For the text-containing cell, return its midpoint in [x, y] coordinate format. 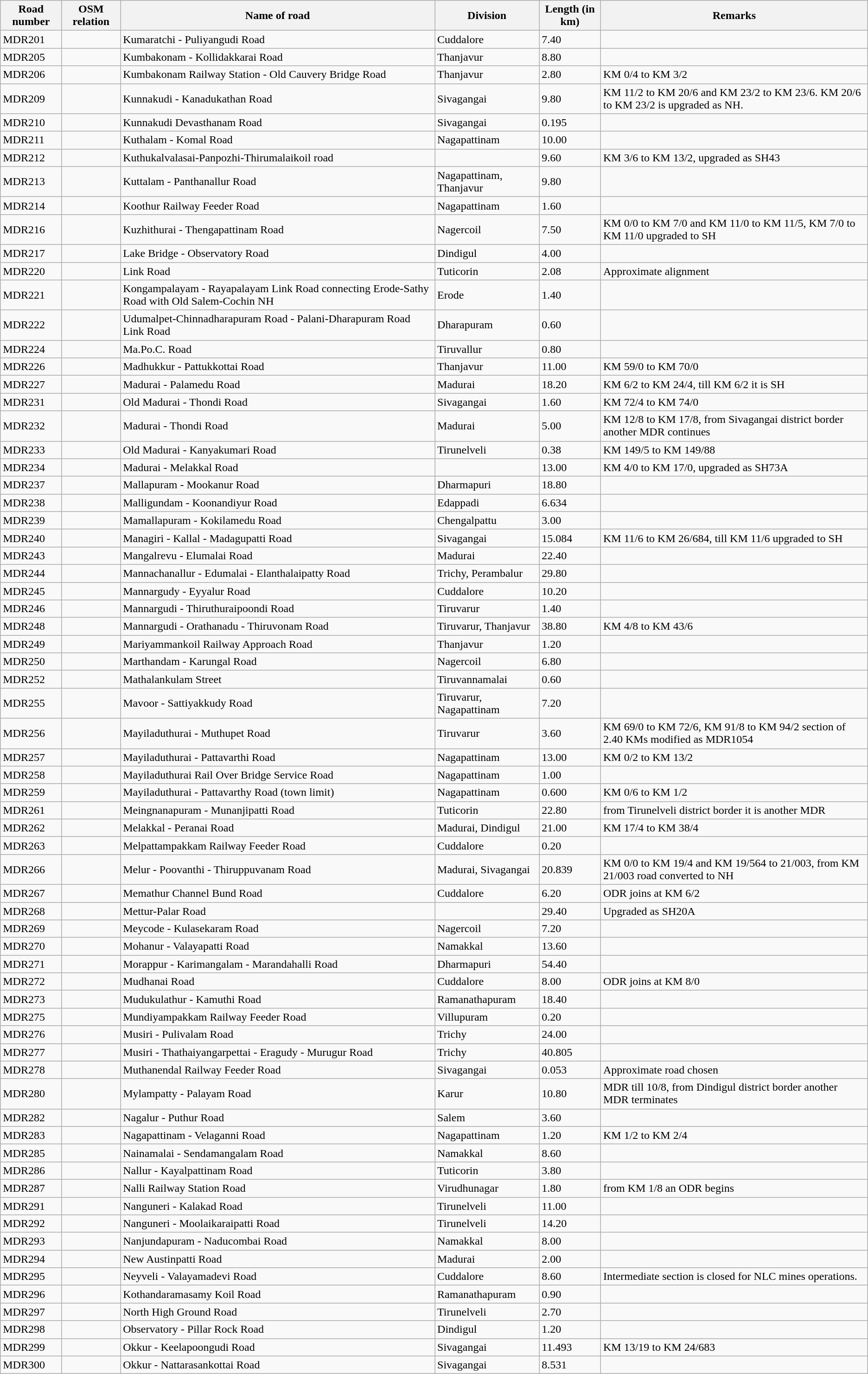
MDR300 [31, 1365]
KM 6/2 to KM 24/4, till KM 6/2 it is SH [734, 384]
KM 69/0 to KM 72/6, KM 91/8 to KM 94/2 section of 2.40 KMs modified as MDR1054 [734, 734]
MDR205 [31, 57]
Nagapattinam - Velaganni Road [278, 1135]
Mundiyampakkam Railway Feeder Road [278, 1017]
MDR214 [31, 205]
MDR261 [31, 810]
MDR280 [31, 1093]
6.80 [570, 662]
21.00 [570, 828]
MDR233 [31, 450]
Length (in km) [570, 16]
MDR245 [31, 591]
KM 11/6 to KM 26/684, till KM 11/6 upgraded to SH [734, 538]
2.70 [570, 1312]
MDR237 [31, 485]
Nanguneri - Moolaikaraipatti Road [278, 1224]
Erode [487, 295]
KM 0/0 to KM 19/4 and KM 19/564 to 21/003, from KM 21/003 road converted to NH [734, 869]
Approximate road chosen [734, 1070]
Edappadi [487, 503]
Tiruvannamalai [487, 679]
Kothandaramasamy Koil Road [278, 1294]
29.40 [570, 911]
Nainamalai - Sendamangalam Road [278, 1153]
Memathur Channel Bund Road [278, 893]
MDR211 [31, 140]
MDR201 [31, 39]
MDR262 [31, 828]
4.00 [570, 253]
Mangalrevu - Elumalai Road [278, 556]
KM 0/0 to KM 7/0 and KM 11/0 to KM 11/5, KM 7/0 to KM 11/0 upgraded to SH [734, 229]
OSM relation [91, 16]
MDR222 [31, 326]
0.80 [570, 349]
MDR till 10/8, from Dindigul district border another MDR terminates [734, 1093]
MDR269 [31, 929]
Chengalpattu [487, 520]
15.084 [570, 538]
38.80 [570, 626]
Mallapuram - Mookanur Road [278, 485]
54.40 [570, 964]
Nagapattinam, Thanjavur [487, 182]
0.38 [570, 450]
MDR226 [31, 367]
2.08 [570, 271]
20.839 [570, 869]
Okkur - Nattarasankottai Road [278, 1365]
MDR298 [31, 1329]
Tiruvarur, Thanjavur [487, 626]
18.40 [570, 999]
Name of road [278, 16]
MDR224 [31, 349]
KM 59/0 to KM 70/0 [734, 367]
29.80 [570, 573]
ODR joins at KM 8/0 [734, 982]
KM 4/8 to KM 43/6 [734, 626]
22.40 [570, 556]
KM 17/4 to KM 38/4 [734, 828]
6.634 [570, 503]
14.20 [570, 1224]
MDR259 [31, 792]
Link Road [278, 271]
Melakkal - Peranai Road [278, 828]
MDR258 [31, 775]
MDR221 [31, 295]
Mavoor - Sattiyakkudy Road [278, 703]
Villupuram [487, 1017]
MDR210 [31, 122]
0.90 [570, 1294]
MDR299 [31, 1347]
Division [487, 16]
10.20 [570, 591]
MDR278 [31, 1070]
Salem [487, 1118]
Nanjundapuram - Naducombai Road [278, 1241]
MDR243 [31, 556]
New Austinpatti Road [278, 1259]
Lake Bridge - Observatory Road [278, 253]
MDR257 [31, 757]
KM 11/2 to KM 20/6 and KM 23/2 to KM 23/6. KM 20/6 to KM 23/2 is upgraded as NH. [734, 98]
MDR270 [31, 946]
KM 4/0 to KM 17/0, upgraded as SH73A [734, 467]
Mannargudy - Eyyalur Road [278, 591]
13.60 [570, 946]
Virudhunagar [487, 1188]
MDR263 [31, 845]
MDR282 [31, 1118]
Muthanendal Railway Feeder Road [278, 1070]
Observatory - Pillar Rock Road [278, 1329]
Madurai - Thondi Road [278, 426]
22.80 [570, 810]
KM 0/4 to KM 3/2 [734, 75]
MDR295 [31, 1277]
MDR252 [31, 679]
MDR291 [31, 1206]
6.20 [570, 893]
Road number [31, 16]
Meingnanapuram - Munanjipatti Road [278, 810]
Trichy, Perambalur [487, 573]
MDR273 [31, 999]
Approximate alignment [734, 271]
Mayiladuthurai - Pattavarthy Road (town limit) [278, 792]
MDR246 [31, 609]
MDR206 [31, 75]
2.00 [570, 1259]
MDR294 [31, 1259]
MDR220 [31, 271]
MDR285 [31, 1153]
Kumaratchi - Puliyangudi Road [278, 39]
Nallur - Kayalpattinam Road [278, 1170]
MDR248 [31, 626]
Tiruvallur [487, 349]
Okkur - Keelapoongudi Road [278, 1347]
Upgraded as SH20A [734, 911]
Nalli Railway Station Road [278, 1188]
Mettur-Palar Road [278, 911]
MDR271 [31, 964]
KM 149/5 to KM 149/88 [734, 450]
ODR joins at KM 6/2 [734, 893]
2.80 [570, 75]
Kumbakonam - Kollidakkarai Road [278, 57]
18.80 [570, 485]
Mannachanallur - Edumalai - Elanthalaipatty Road [278, 573]
18.20 [570, 384]
MDR244 [31, 573]
MDR286 [31, 1170]
Malligundam - Koonandiyur Road [278, 503]
from Tirunelveli district border it is another MDR [734, 810]
24.00 [570, 1035]
KM 0/2 to KM 13/2 [734, 757]
MDR234 [31, 467]
Udumalpet-Chinnadharapuram Road - Palani-Dharapuram Road Link Road [278, 326]
Madurai, Dindigul [487, 828]
Tiruvarur, Nagapattinam [487, 703]
Kunnakudi Devasthanam Road [278, 122]
Ma.Po.C. Road [278, 349]
MDR266 [31, 869]
Musiri - Thathaiyangarpettai - Eragudy - Murugur Road [278, 1052]
Mayiladuthurai - Muthupet Road [278, 734]
Mayiladuthurai Rail Over Bridge Service Road [278, 775]
40.805 [570, 1052]
MDR297 [31, 1312]
Old Madurai - Thondi Road [278, 402]
from KM 1/8 an ODR begins [734, 1188]
KM 3/6 to KM 13/2, upgraded as SH43 [734, 158]
MDR292 [31, 1224]
Karur [487, 1093]
Madurai - Palamedu Road [278, 384]
5.00 [570, 426]
Madurai - Melakkal Road [278, 467]
0.195 [570, 122]
Neyveli - Valayamadevi Road [278, 1277]
MDR240 [31, 538]
MDR212 [31, 158]
7.50 [570, 229]
Nagalur - Puthur Road [278, 1118]
Kuthukalvalasai-Panpozhi-Thirumalaikoil road [278, 158]
0.600 [570, 792]
MDR267 [31, 893]
MDR255 [31, 703]
MDR276 [31, 1035]
Kuttalam - Panthanallur Road [278, 182]
KM 1/2 to KM 2/4 [734, 1135]
Koothur Railway Feeder Road [278, 205]
3.00 [570, 520]
Morappur - Karimangalam - Marandahalli Road [278, 964]
MDR256 [31, 734]
0.053 [570, 1070]
MDR296 [31, 1294]
Kumbakonam Railway Station - Old Cauvery Bridge Road [278, 75]
Mariyammankoil Railway Approach Road [278, 644]
Musiri - Pulivalam Road [278, 1035]
Madhukkur - Pattukkottai Road [278, 367]
KM 0/6 to KM 1/2 [734, 792]
Mannargudi - Orathanadu - Thiruvonam Road [278, 626]
Kongampalayam - Rayapalayam Link Road connecting Erode-Sathy Road with Old Salem-Cochin NH [278, 295]
KM 72/4 to KM 74/0 [734, 402]
MDR213 [31, 182]
1.00 [570, 775]
Kunnakudi - Kanadukathan Road [278, 98]
Mannargudi - Thiruthuraipoondi Road [278, 609]
Intermediate section is closed for NLC mines operations. [734, 1277]
MDR250 [31, 662]
Meycode - Kulasekaram Road [278, 929]
Mudhanai Road [278, 982]
Melpattampakkam Railway Feeder Road [278, 845]
Mylampatty - Palayam Road [278, 1093]
3.80 [570, 1170]
MDR249 [31, 644]
MDR209 [31, 98]
North High Ground Road [278, 1312]
Dharapuram [487, 326]
Kuthalam - Komal Road [278, 140]
KM 13/19 to KM 24/683 [734, 1347]
7.40 [570, 39]
MDR275 [31, 1017]
MDR231 [31, 402]
8.80 [570, 57]
MDR293 [31, 1241]
MDR216 [31, 229]
Nanguneri - Kalakad Road [278, 1206]
MDR217 [31, 253]
MDR283 [31, 1135]
Mamallapuram - Kokilamedu Road [278, 520]
Managiri - Kallal - Madagupatti Road [278, 538]
Melur - Poovanthi - Thiruppuvanam Road [278, 869]
MDR239 [31, 520]
1.80 [570, 1188]
MDR268 [31, 911]
10.80 [570, 1093]
MDR277 [31, 1052]
Mohanur - Valayapatti Road [278, 946]
MDR238 [31, 503]
Madurai, Sivagangai [487, 869]
8.531 [570, 1365]
11.493 [570, 1347]
Mathalankulam Street [278, 679]
Mudukulathur - Kamuthi Road [278, 999]
MDR232 [31, 426]
Marthandam - Karungal Road [278, 662]
9.60 [570, 158]
KM 12/8 to KM 17/8, from Sivagangai district border another MDR continues [734, 426]
10.00 [570, 140]
Mayiladuthurai - Pattavarthi Road [278, 757]
MDR227 [31, 384]
MDR272 [31, 982]
Old Madurai - Kanyakumari Road [278, 450]
Remarks [734, 16]
Kuzhithurai - Thengapattinam Road [278, 229]
MDR287 [31, 1188]
